Output the [X, Y] coordinate of the center of the cell containing the given text.  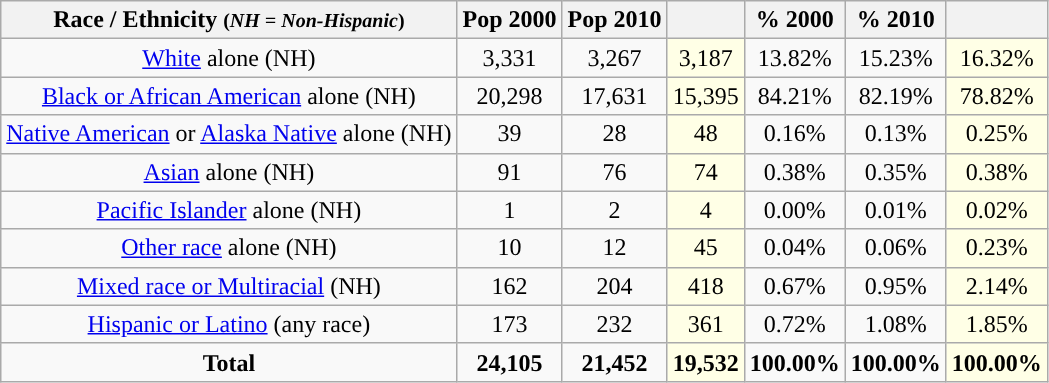
2 [614, 210]
76 [614, 172]
13.82% [794, 58]
17,631 [614, 96]
16.32% [996, 58]
3,331 [510, 58]
162 [510, 286]
% 2010 [896, 20]
0.25% [996, 134]
Hispanic or Latino (any race) [229, 324]
0.04% [794, 248]
0.35% [896, 172]
Other race alone (NH) [229, 248]
Black or African American alone (NH) [229, 96]
2.14% [996, 286]
0.01% [896, 210]
Native American or Alaska Native alone (NH) [229, 134]
0.95% [896, 286]
20,298 [510, 96]
White alone (NH) [229, 58]
0.23% [996, 248]
1.08% [896, 324]
74 [706, 172]
Pop 2000 [510, 20]
3,267 [614, 58]
10 [510, 248]
232 [614, 324]
15.23% [896, 58]
82.19% [896, 96]
Mixed race or Multiracial (NH) [229, 286]
24,105 [510, 362]
91 [510, 172]
48 [706, 134]
173 [510, 324]
39 [510, 134]
Race / Ethnicity (NH = Non-Hispanic) [229, 20]
3,187 [706, 58]
19,532 [706, 362]
Asian alone (NH) [229, 172]
28 [614, 134]
15,395 [706, 96]
12 [614, 248]
84.21% [794, 96]
Pop 2010 [614, 20]
0.16% [794, 134]
0.00% [794, 210]
361 [706, 324]
0.02% [996, 210]
0.72% [794, 324]
Pacific Islander alone (NH) [229, 210]
204 [614, 286]
0.06% [896, 248]
1.85% [996, 324]
21,452 [614, 362]
4 [706, 210]
78.82% [996, 96]
1 [510, 210]
0.13% [896, 134]
0.67% [794, 286]
Total [229, 362]
% 2000 [794, 20]
418 [706, 286]
45 [706, 248]
